Extract the [x, y] coordinate from the center of the cell holding the provided text.  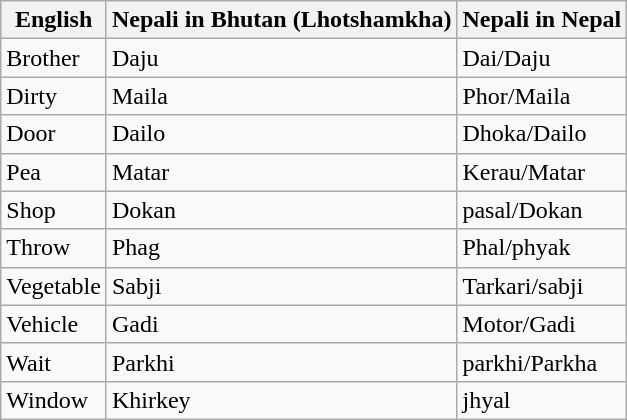
Kerau/Matar [542, 172]
Pea [54, 172]
Motor/Gadi [542, 324]
Wait [54, 362]
Shop [54, 210]
Dokan [282, 210]
Nepali in Bhutan (Lhotshamkha) [282, 20]
Gadi [282, 324]
Phal/phyak [542, 248]
Nepali in Nepal [542, 20]
Maila [282, 96]
English [54, 20]
Dai/Daju [542, 58]
Window [54, 400]
Khirkey [282, 400]
parkhi/Parkha [542, 362]
Vehicle [54, 324]
jhyal [542, 400]
Matar [282, 172]
Phag [282, 248]
Phor/Maila [542, 96]
Tarkari/sabji [542, 286]
Brother [54, 58]
Door [54, 134]
pasal/Dokan [542, 210]
Dhoka/Dailo [542, 134]
Dailo [282, 134]
Throw [54, 248]
Vegetable [54, 286]
Sabji [282, 286]
Daju [282, 58]
Dirty [54, 96]
Parkhi [282, 362]
